Return [x, y] of the center of cell containing provided text 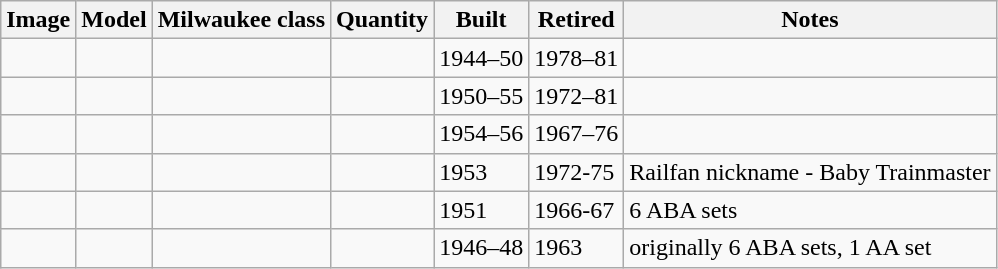
1972-75 [576, 172]
originally 6 ABA sets, 1 AA set [810, 248]
1950–55 [482, 96]
1972–81 [576, 96]
1963 [576, 248]
1946–48 [482, 248]
Quantity [382, 20]
1953 [482, 172]
1966-67 [576, 210]
Railfan nickname - Baby Trainmaster [810, 172]
Notes [810, 20]
1951 [482, 210]
Model [114, 20]
1967–76 [576, 134]
6 ABA sets [810, 210]
1954–56 [482, 134]
1944–50 [482, 58]
Retired [576, 20]
Built [482, 20]
Milwaukee class [241, 20]
1978–81 [576, 58]
Image [38, 20]
